Provide the (X, Y) coordinate of the cell's center where the given text is located.  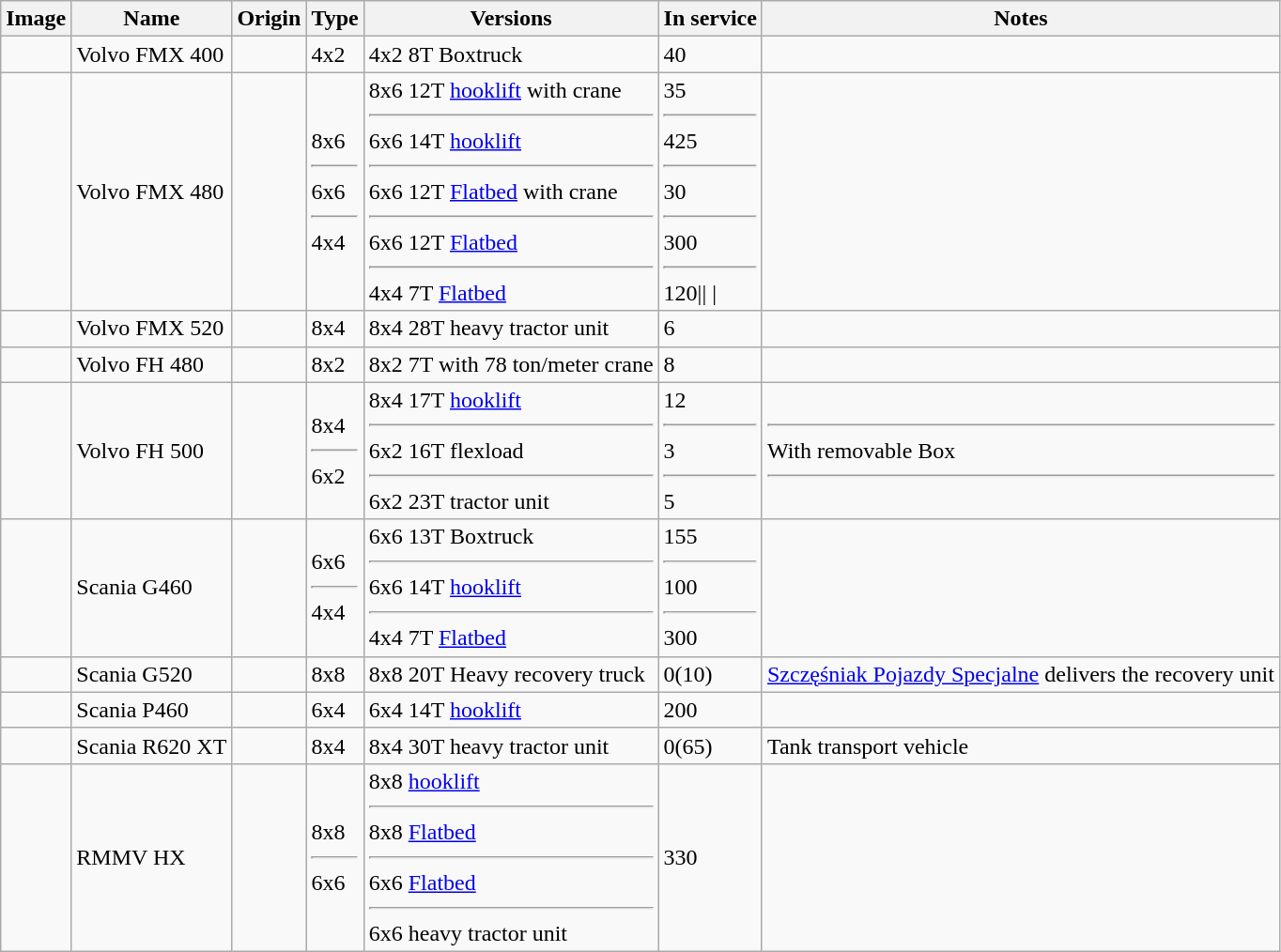
8x4 17T hooklift6x2 16T flexload6x2 23T tractor unit (511, 451)
4x2 8T Boxtruck (511, 54)
8x8 hooklift8x8 Flatbed6x6 Flatbed6x6 heavy tractor unit (511, 857)
Tank transport vehicle (1020, 745)
0(65) (710, 745)
330 (710, 857)
Notes (1020, 19)
With removable Box (1020, 451)
Scania G520 (152, 674)
Volvo FH 480 (152, 364)
8x8 20T Heavy recovery truck (511, 674)
Scania R620 XT (152, 745)
Volvo FH 500 (152, 451)
6x4 (334, 710)
In service (710, 19)
6x4 14T hooklift (511, 710)
6 (710, 329)
Type (334, 19)
RMMV HX (152, 857)
8x6 12T hooklift with crane6x6 14T hooklift6x6 12T Flatbed with crane6x6 12T Flatbed 4x4 7T Flatbed (511, 192)
Name (152, 19)
0(10) (710, 674)
6x6 13T Boxtruck6x6 14T hooklift4x4 7T Flatbed (511, 588)
6x64x4 (334, 588)
8x2 (334, 364)
8x8 (334, 674)
8x86x6 (334, 857)
40 (710, 54)
Volvo FMX 400 (152, 54)
Image (36, 19)
Volvo FMX 520 (152, 329)
155100300 (710, 588)
8x2 7T with 78 ton/meter crane (511, 364)
8x46x2 (334, 451)
Volvo FMX 480 (152, 192)
200 (710, 710)
Szczęśniak Pojazdy Specjalne delivers the recovery unit (1020, 674)
3542530 300120|| | (710, 192)
8 (710, 364)
Origin (269, 19)
Versions (511, 19)
8x66x64x4 (334, 192)
8x4 28T heavy tractor unit (511, 329)
4x2 (334, 54)
Scania P460 (152, 710)
1235 (710, 451)
8x4 30T heavy tractor unit (511, 745)
Scania G460 (152, 588)
